Find where the given text appears and provide that cell's center as (x, y) coordinate. 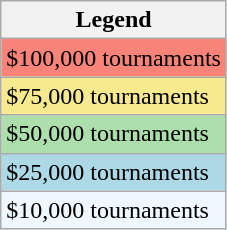
$100,000 tournaments (114, 58)
$25,000 tournaments (114, 172)
$50,000 tournaments (114, 134)
$75,000 tournaments (114, 96)
Legend (114, 20)
$10,000 tournaments (114, 210)
